Capture the cell that displays the provided text and extract its [X, Y] central coordinate. 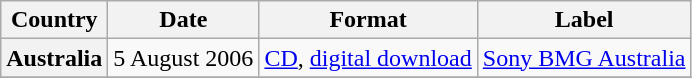
Sony BMG Australia [584, 58]
Label [584, 20]
CD, digital download [368, 58]
5 August 2006 [184, 58]
Australia [54, 58]
Format [368, 20]
Date [184, 20]
Country [54, 20]
